Detect which cell encompasses the target text, then output its (x, y) center coordinate. 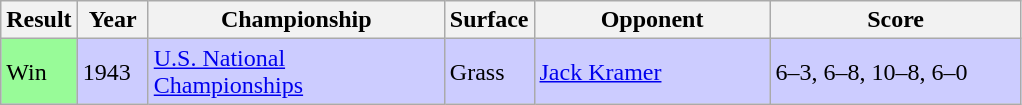
Surface (489, 20)
Championship (296, 20)
Opponent (652, 20)
U.S. National Championships (296, 72)
Jack Kramer (652, 72)
6–3, 6–8, 10–8, 6–0 (896, 72)
Year (112, 20)
1943 (112, 72)
Score (896, 20)
Grass (489, 72)
Win (39, 72)
Result (39, 20)
